Determine the [x, y] coordinate at the center of the cell enclosing the given text.  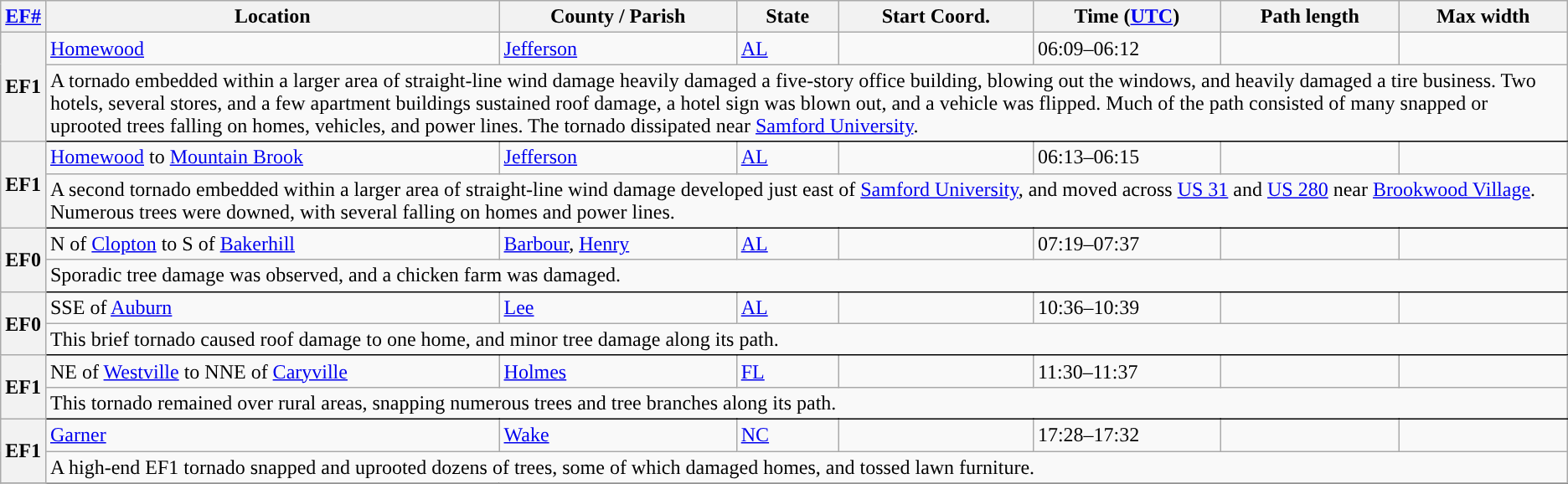
Homewood to Mountain Brook [272, 157]
This brief tornado caused roof damage to one home, and minor tree damage along its path. [806, 339]
Max width [1483, 17]
County / Parish [618, 17]
Time (UTC) [1127, 17]
Barbour, Henry [618, 244]
Path length [1310, 17]
Homewood [272, 49]
Holmes [618, 371]
State [787, 17]
07:19–07:37 [1127, 244]
N of Clopton to S of Bakerhill [272, 244]
NC [787, 435]
Sporadic tree damage was observed, and a chicken farm was damaged. [806, 275]
17:28–17:32 [1127, 435]
FL [787, 371]
06:13–06:15 [1127, 157]
Location [272, 17]
11:30–11:37 [1127, 371]
A high-end EF1 tornado snapped and uprooted dozens of trees, some of which damaged homes, and tossed lawn furniture. [806, 466]
Wake [618, 435]
Start Coord. [936, 17]
06:09–06:12 [1127, 49]
NE of Westville to NNE of Caryville [272, 371]
This tornado remained over rural areas, snapping numerous trees and tree branches along its path. [806, 403]
Garner [272, 435]
10:36–10:39 [1127, 307]
EF# [23, 17]
SSE of Auburn [272, 307]
Lee [618, 307]
